Capture the cell that displays the provided text and extract its (x, y) central coordinate. 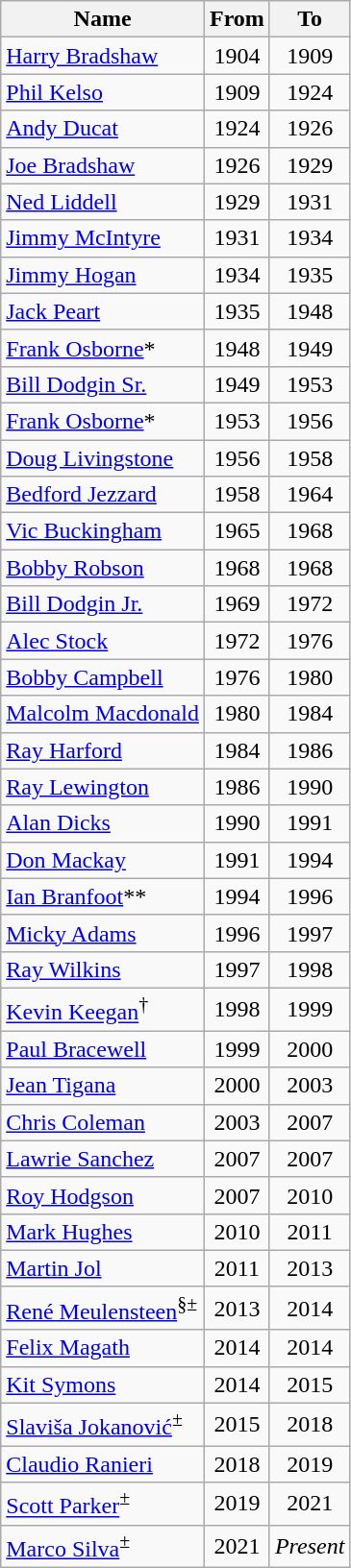
Marco Silva± (103, 1547)
Alan Dicks (103, 823)
Jimmy McIntyre (103, 238)
Joe Bradshaw (103, 165)
Phil Kelso (103, 92)
1964 (310, 495)
Bill Dodgin Sr. (103, 384)
Bedford Jezzard (103, 495)
Bill Dodgin Jr. (103, 604)
Andy Ducat (103, 129)
Chris Coleman (103, 1122)
Paul Bracewell (103, 1049)
Kevin Keegan† (103, 1009)
Scott Parker± (103, 1505)
René Meulensteen§± (103, 1309)
Jean Tigana (103, 1086)
Ray Wilkins (103, 969)
Present (310, 1547)
Ned Liddell (103, 202)
Felix Magath (103, 1348)
Malcolm Macdonald (103, 714)
Bobby Robson (103, 568)
1965 (237, 531)
Ray Lewington (103, 787)
Martin Jol (103, 1268)
1904 (237, 56)
Jack Peart (103, 311)
Roy Hodgson (103, 1195)
Vic Buckingham (103, 531)
Ian Branfoot** (103, 896)
Mark Hughes (103, 1232)
Jimmy Hogan (103, 275)
Name (103, 19)
Claudio Ranieri (103, 1464)
Lawrie Sanchez (103, 1159)
Ray Harford (103, 750)
To (310, 19)
Alec Stock (103, 641)
Micky Adams (103, 933)
1969 (237, 604)
Bobby Campbell (103, 677)
Doug Livingstone (103, 458)
From (237, 19)
Harry Bradshaw (103, 56)
Slaviša Jokanović± (103, 1424)
Don Mackay (103, 860)
Kit Symons (103, 1384)
